From the cell containing the given text, extract its center point as [X, Y] coordinate. 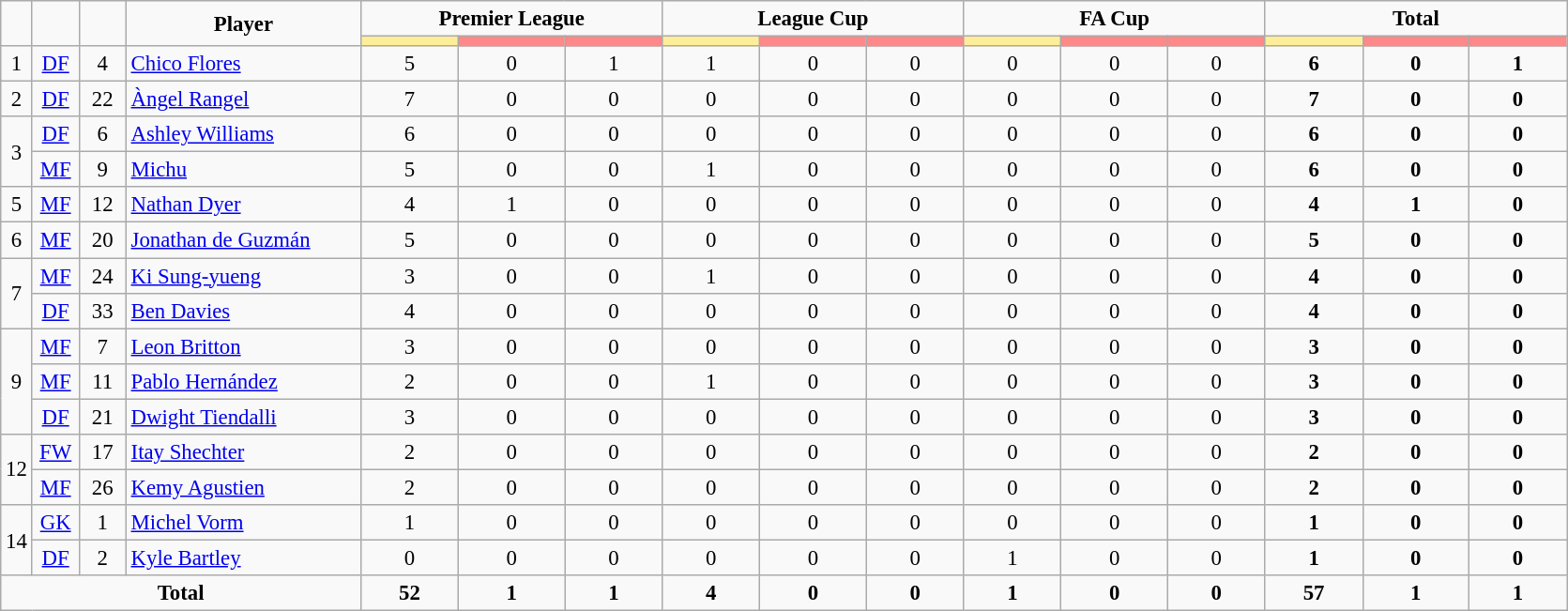
GK [55, 523]
Player [243, 23]
Ashley Williams [243, 134]
22 [102, 99]
Premier League [512, 19]
Nathan Dyer [243, 206]
14 [17, 541]
11 [102, 381]
Dwight Tiendalli [243, 417]
Kyle Bartley [243, 558]
33 [102, 311]
Michu [243, 170]
Leon Britton [243, 346]
Àngel Rangel [243, 99]
20 [102, 240]
Ben Davies [243, 311]
Michel Vorm [243, 523]
Chico Flores [243, 64]
Itay Shechter [243, 452]
21 [102, 417]
26 [102, 487]
24 [102, 276]
Pablo Hernández [243, 381]
FW [55, 452]
Kemy Agustien [243, 487]
League Cup [813, 19]
52 [410, 593]
Ki Sung-yueng [243, 276]
57 [1314, 593]
FA Cup [1115, 19]
17 [102, 452]
Jonathan de Guzmán [243, 240]
